Capture the cell that displays the provided text and extract its [x, y] central coordinate. 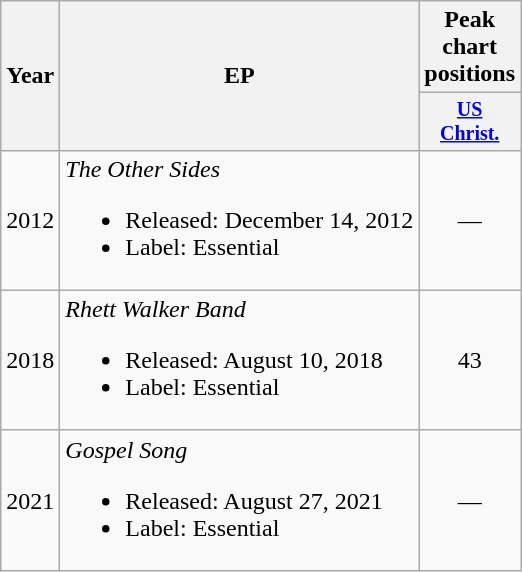
Year [30, 76]
USChrist. [470, 122]
EP [240, 76]
Gospel SongReleased: August 27, 2021Label: Essential [240, 500]
Peak chart positions [470, 47]
43 [470, 360]
2018 [30, 360]
2012 [30, 220]
Rhett Walker BandReleased: August 10, 2018Label: Essential [240, 360]
The Other SidesReleased: December 14, 2012Label: Essential [240, 220]
2021 [30, 500]
